For the text-containing cell, return its midpoint in [X, Y] coordinate format. 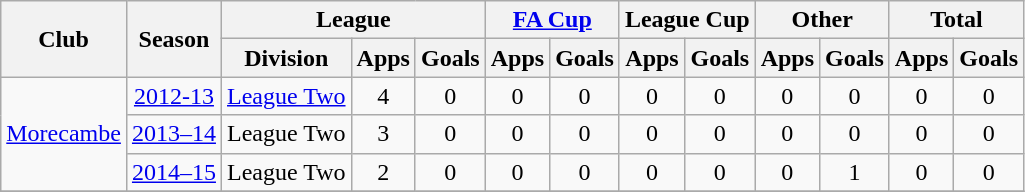
Other [822, 20]
League [353, 20]
Club [64, 39]
1 [855, 172]
2013–14 [174, 134]
League Cup [687, 20]
2 [383, 172]
2012-13 [174, 96]
4 [383, 96]
Morecambe [64, 134]
2014–15 [174, 172]
Division [286, 58]
Total [956, 20]
Season [174, 39]
3 [383, 134]
FA Cup [552, 20]
